Provide the [X, Y] coordinate of the cell's center where the given text is located.  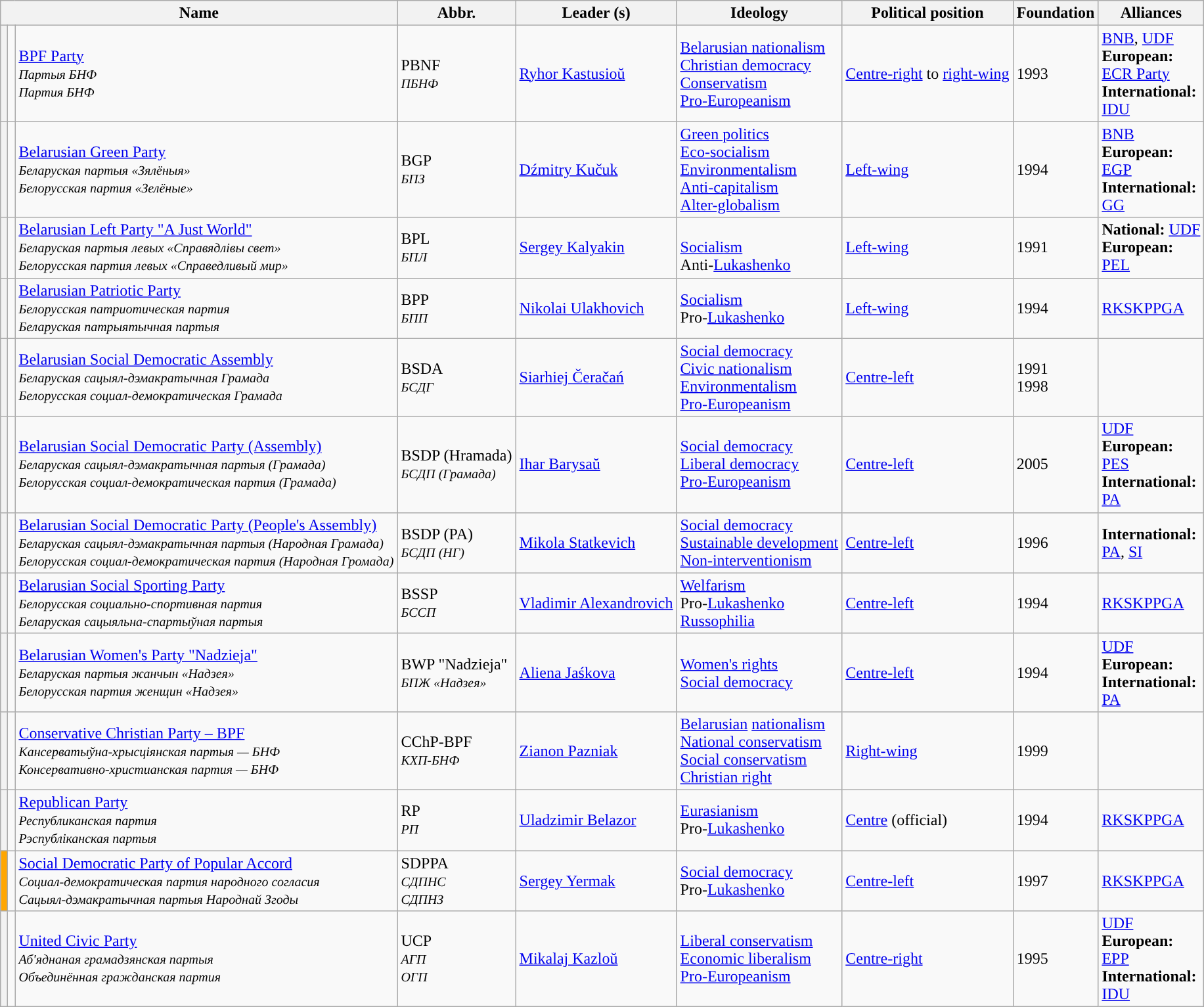
1991 [1056, 248]
BPLБПЛ [457, 248]
Ryhor Kastusioŭ [596, 74]
Belarusian Left Party "A Just World"Беларуская партыя левых «Справядлівы свет»Белорусская партия левых «Справедливый мир» [206, 248]
Leader (s) [596, 13]
Belarusian Social Sporting PartyБелорусская социально-спортивная партияБеларуская сацыяльна-спартыўная партыя [206, 603]
BPPБПП [457, 308]
PBNFПБНФ [457, 74]
BNBEuropean:EGP International:GG [1151, 169]
Belarusian Green PartyБеларуская партыя «Зялёныя»Белорусская партия «Зелёные» [206, 169]
Social democracyCivic nationalismEnvironmentalismPro-Europeanism [759, 377]
Nikolai Ulakhovich [596, 308]
1999 [1056, 750]
BNB, UDFEuropean:ECR PartyInternational:IDU [1151, 74]
Centre (official) [927, 820]
Social democracyPro-Lukashenko [759, 880]
Social democracySustainable developmentNon-interventionism [759, 543]
Belarusian nationalismNational conservatismSocial conservatismChristian right [759, 750]
RPРП [457, 820]
1993 [1056, 74]
Uladzimir Belazor [596, 820]
Aliena Jaśkova [596, 673]
Vladimir Alexandrovich [596, 603]
Conservative Christian Party – BPFКансерватыўна-хрысціянская партыя — БНФКонсервативно-христианская партия — БНФ [206, 750]
Sergey Kalyakin [596, 248]
EurasianismPro-Lukashenko [759, 820]
Belarusian Social Democratic Party (Assembly)Беларуская сацыял-дэмакратычная партыя (Грамада)Белорусская социал-демократическая партия (Грамада) [206, 464]
CChP-BPFКХП-БНФ [457, 750]
BGPБПЗ [457, 169]
Women's rightsSocial democracy [759, 673]
1996 [1056, 543]
UDFEuropean:EPP International:IDU [1151, 959]
National: UDFEuropean: PEL [1151, 248]
WelfarismPro-LukashenkoRussophilia [759, 603]
Belarusian Patriotic PartyБелорусская патриотическая партияБеларуская патрыятычная партыя [206, 308]
1997 [1056, 880]
Belarusian Social Democratic AssemblyБеларуская сацыял-дэмакратычная ГрамадаБелорусская социал-демократическая Грамада [206, 377]
Centre-right [927, 959]
Siarhiej Čeračań [596, 377]
1991 1998 [1056, 377]
UCPАГПОГП [457, 959]
Zianon Pazniak [596, 750]
UDFEuropean:PESInternational:PA [1151, 464]
BSDP (PA)БСДП (НГ) [457, 543]
SocialismPro-Lukashenko [759, 308]
SocialismAnti-Lukashenko [759, 248]
Green politicsEco-socialismEnvironmentalismAnti-capitalismAlter-globalism [759, 169]
Ihar Barysaŭ [596, 464]
BSDAБСДГ [457, 377]
Name [199, 13]
2005 [1056, 464]
Alliances [1151, 13]
Mikola Statkevich [596, 543]
UDFEuropean:International:PA [1151, 673]
1995 [1056, 959]
Social democracyLiberal democracyPro-Europeanism [759, 464]
Belarusian Women's Party "Nadzieja"Беларуская партыя жанчын «Надзея»Белорусская партия женщин «Надзея» [206, 673]
Sergey Yermak [596, 880]
Centre-right to right-wing [927, 74]
BPF PartyПартыя БНФПартия БНФ [206, 74]
BWP "Nadzieja"БПЖ «Надзея» [457, 673]
BSDP (Hramada)БСДП (Грамада) [457, 464]
Liberal conservatismEconomic liberalismPro-Europeanism [759, 959]
Dźmitry Kučuk [596, 169]
Abbr. [457, 13]
Political position [927, 13]
Ideology [759, 13]
Foundation [1056, 13]
Republican PartyРеспубликанская партияРэспубліканская партыя [206, 820]
Social Democratic Party of Popular AccordСоциал-демократическая партия народного согласияСацыял-дэмакратычная партыя Народнай Згоды [206, 880]
Right-wing [927, 750]
United Civic PartyАб'яднаная грамадзянская партыяОбъединённая гражданская партия [206, 959]
SDPPAСДПНССДПНЗ [457, 880]
Mikalaj Kazloŭ [596, 959]
Belarusian nationalismChristian democracyConservatismPro-Europeanism [759, 74]
BSSPБССП [457, 603]
International:PA, SI [1151, 543]
